Return (X, Y) of the center of cell containing provided text 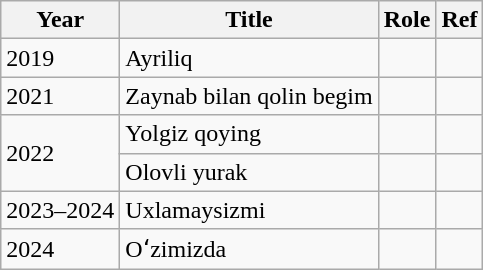
Role (407, 20)
2023–2024 (60, 210)
2022 (60, 153)
Year (60, 20)
2024 (60, 249)
2019 (60, 58)
Ref (460, 20)
Yolgiz qoying (249, 134)
2021 (60, 96)
Ayriliq (249, 58)
Uxlamaysizmi (249, 210)
Zaynab bilan qolin begim (249, 96)
Olovli yurak (249, 172)
Oʻzimizda (249, 249)
Title (249, 20)
